From the cell containing the given text, extract its center point as [x, y] coordinate. 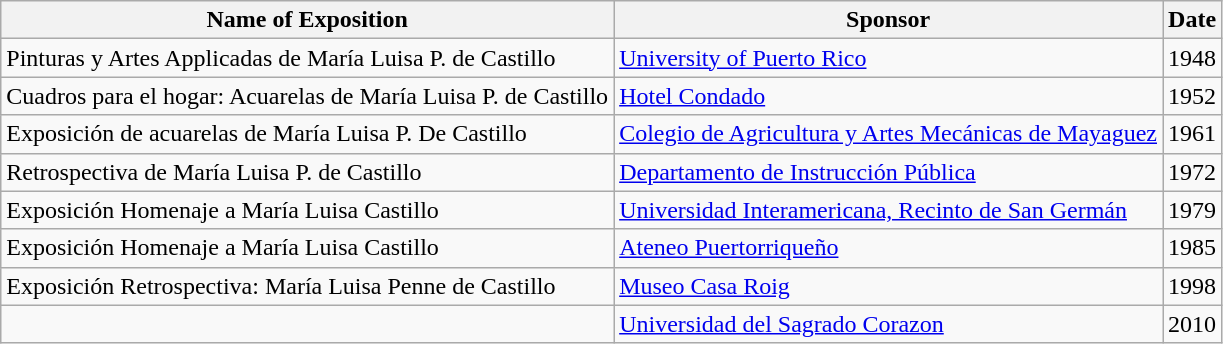
Hotel Condado [888, 96]
Universidad del Sagrado Corazon [888, 324]
Exposición de acuarelas de María Luisa P. De Castillo [308, 134]
University of Puerto Rico [888, 58]
Colegio de Agricultura y Artes Mecánicas de Mayaguez [888, 134]
1998 [1192, 286]
Date [1192, 20]
1972 [1192, 172]
1948 [1192, 58]
1985 [1192, 248]
Name of Exposition [308, 20]
1952 [1192, 96]
2010 [1192, 324]
Sponsor [888, 20]
1961 [1192, 134]
Universidad Interamericana, Recinto de San Germán [888, 210]
Departamento de Instrucción Pública [888, 172]
Museo Casa Roig [888, 286]
Cuadros para el hogar: Acuarelas de María Luisa P. de Castillo [308, 96]
Exposición Retrospectiva: María Luisa Penne de Castillo [308, 286]
Ateneo Puertorriqueño [888, 248]
Retrospectiva de María Luisa P. de Castillo [308, 172]
Pinturas y Artes Applicadas de María Luisa P. de Castillo [308, 58]
1979 [1192, 210]
